Output the (x, y) coordinate of the center of the cell containing the given text.  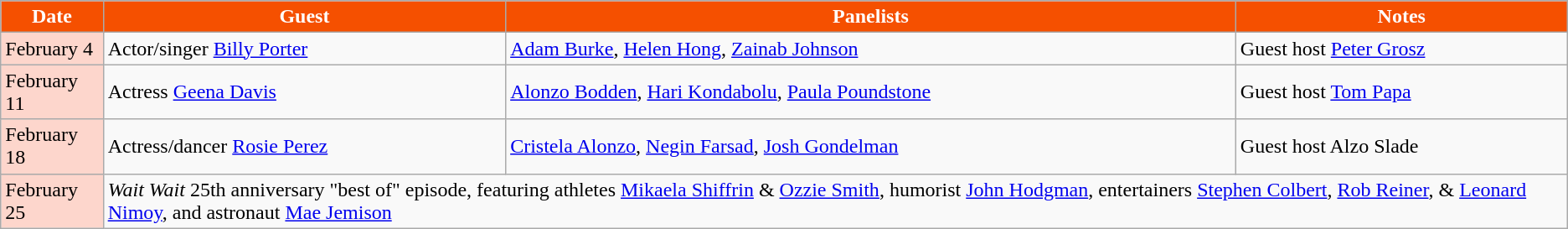
Cristela Alonzo, Negin Farsad, Josh Gondelman (871, 146)
February 4 (52, 49)
Notes (1401, 17)
Guest host Tom Papa (1401, 92)
February 11 (52, 92)
February 25 (52, 201)
Panelists (871, 17)
Actor/singer Billy Porter (304, 49)
Alonzo Bodden, Hari Kondabolu, Paula Poundstone (871, 92)
Actress Geena Davis (304, 92)
Guest host Alzo Slade (1401, 146)
Guest host Peter Grosz (1401, 49)
Adam Burke, Helen Hong, Zainab Johnson (871, 49)
February 18 (52, 146)
Date (52, 17)
Guest (304, 17)
Actress/dancer Rosie Perez (304, 146)
